Return the (x, y) coordinate for the center point of the cell that contains the specified text.  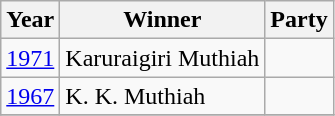
1967 (30, 96)
K. K. Muthiah (162, 96)
1971 (30, 58)
Party (299, 20)
Karuraigiri Muthiah (162, 58)
Winner (162, 20)
Year (30, 20)
